From the cell containing the given text, extract its center point as (x, y) coordinate. 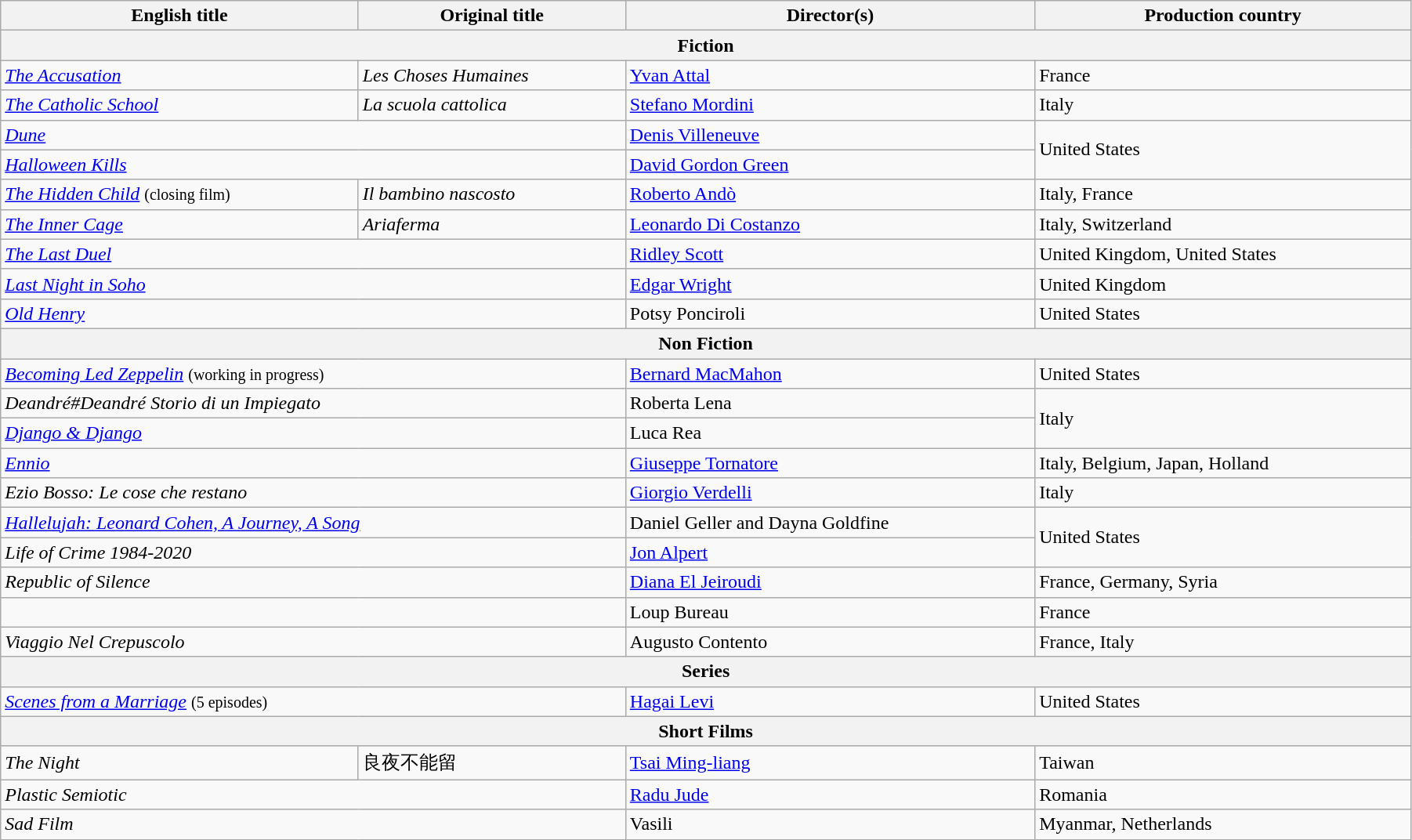
Italy, Belgium, Japan, Holland (1223, 463)
Original title (492, 16)
Il bambino nascosto (492, 194)
Hallelujah: Leonard Cohen, A Journey, A Song (313, 523)
France, Italy (1223, 642)
Giuseppe Tornatore (830, 463)
Plastic Semiotic (313, 795)
Augusto Contento (830, 642)
Series (706, 672)
The Catholic School (179, 105)
Italy, France (1223, 194)
Roberto Andò (830, 194)
Last Night in Soho (313, 284)
Dune (313, 135)
Ezio Bosso: Le cose che restano (313, 493)
Vasili (830, 824)
Halloween Kills (313, 165)
Yvan Attal (830, 75)
Production country (1223, 16)
Les Choses Humaines (492, 75)
Old Henry (313, 313)
Giorgio Verdelli (830, 493)
Becoming Led Zeppelin (working in progress) (313, 374)
France, Germany, Syria (1223, 582)
The Last Duel (313, 254)
Romania (1223, 795)
Ridley Scott (830, 254)
The Hidden Child (closing film) (179, 194)
Tsai Ming-liang (830, 763)
Bernard MacMahon (830, 374)
Loup Bureau (830, 612)
United Kingdom, United States (1223, 254)
Diana El Jeiroudi (830, 582)
Director(s) (830, 16)
The Night (179, 763)
Hagai Levi (830, 701)
Republic of Silence (313, 582)
Taiwan (1223, 763)
Denis Villeneuve (830, 135)
Fiction (706, 45)
Roberta Lena (830, 404)
Viaggio Nel Crepuscolo (313, 642)
Short Films (706, 731)
Non Fiction (706, 343)
Sad Film (313, 824)
Radu Jude (830, 795)
Life of Crime 1984-2020 (313, 552)
La scuola cattolica (492, 105)
Scenes from a Marriage (5 episodes) (313, 701)
Potsy Ponciroli (830, 313)
Edgar Wright (830, 284)
Leonardo Di Costanzo (830, 224)
Deandré#Deandré Storio di un Impiegato (313, 404)
Stefano Mordini (830, 105)
良夜不能留 (492, 763)
The Accusation (179, 75)
Luca Rea (830, 433)
Django & Django (313, 433)
Myanmar, Netherlands (1223, 824)
David Gordon Green (830, 165)
Daniel Geller and Dayna Goldfine (830, 523)
Ariaferma (492, 224)
United Kingdom (1223, 284)
Italy, Switzerland (1223, 224)
English title (179, 16)
Ennio (313, 463)
The Inner Cage (179, 224)
Jon Alpert (830, 552)
